Extract the [X, Y] coordinate from the center of the cell holding the provided text.  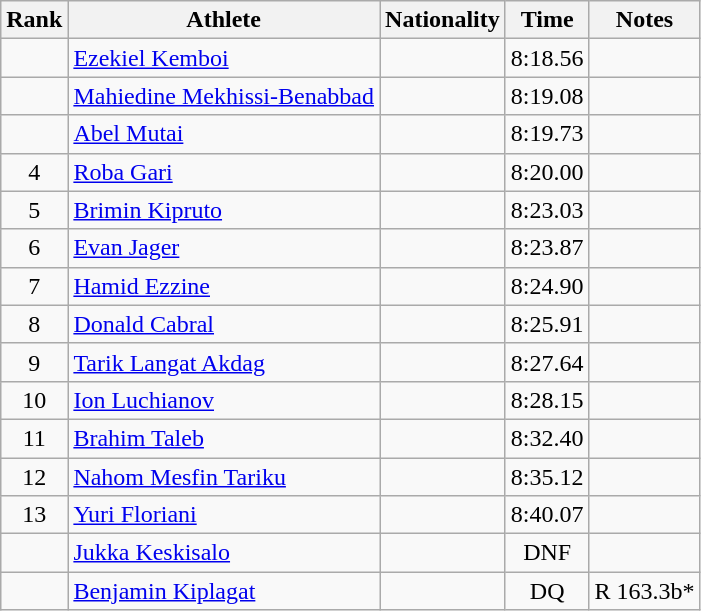
4 [34, 172]
11 [34, 438]
8:19.73 [547, 134]
8:23.87 [547, 248]
Benjamin Kiplagat [224, 591]
8:32.40 [547, 438]
Mahiedine Mekhissi-Benabbad [224, 96]
13 [34, 515]
Brimin Kipruto [224, 210]
9 [34, 362]
DQ [547, 591]
Evan Jager [224, 248]
8:24.90 [547, 286]
8:27.64 [547, 362]
8:23.03 [547, 210]
5 [34, 210]
8:35.12 [547, 477]
DNF [547, 553]
R 163.3b* [644, 591]
Tarik Langat Akdag [224, 362]
Abel Mutai [224, 134]
8:25.91 [547, 324]
Brahim Taleb [224, 438]
Notes [644, 20]
Athlete [224, 20]
Rank [34, 20]
Nationality [443, 20]
12 [34, 477]
8:19.08 [547, 96]
Roba Gari [224, 172]
8:20.00 [547, 172]
Jukka Keskisalo [224, 553]
7 [34, 286]
8 [34, 324]
Yuri Floriani [224, 515]
8:40.07 [547, 515]
Hamid Ezzine [224, 286]
Donald Cabral [224, 324]
Nahom Mesfin Tariku [224, 477]
10 [34, 400]
8:28.15 [547, 400]
Time [547, 20]
8:18.56 [547, 58]
6 [34, 248]
Ion Luchianov [224, 400]
Ezekiel Kemboi [224, 58]
